From the cell containing the given text, extract its center point as [X, Y] coordinate. 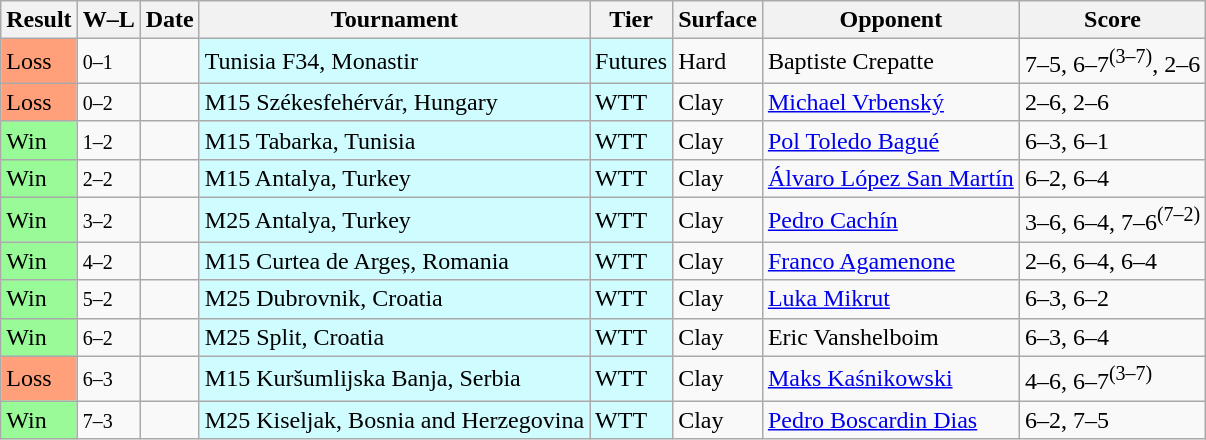
2–6, 6–4, 6–4 [1112, 261]
6–2, 7–5 [1112, 420]
Álvaro López San Martín [890, 178]
M15 Antalya, Turkey [394, 178]
3–2 [108, 220]
6–3, 6–2 [1112, 299]
Hard [718, 62]
6–3, 6–1 [1112, 140]
M25 Dubrovnik, Croatia [394, 299]
2–2 [108, 178]
Opponent [890, 20]
Maks Kaśnikowski [890, 378]
Michael Vrbenský [890, 102]
0–1 [108, 62]
5–2 [108, 299]
Tunisia F34, Monastir [394, 62]
Eric Vanshelboim [890, 337]
Surface [718, 20]
2–6, 2–6 [1112, 102]
M25 Antalya, Turkey [394, 220]
Tier [632, 20]
W–L [108, 20]
Tournament [394, 20]
7–5, 6–7(3–7), 2–6 [1112, 62]
Franco Agamenone [890, 261]
Luka Mikrut [890, 299]
Futures [632, 62]
Result [39, 20]
7–3 [108, 420]
6–3, 6–4 [1112, 337]
Pedro Cachín [890, 220]
M15 Curtea de Argeș, Romania [394, 261]
6–2 [108, 337]
4–6, 6–7(3–7) [1112, 378]
Pol Toledo Bagué [890, 140]
1–2 [108, 140]
0–2 [108, 102]
Score [1112, 20]
3–6, 6–4, 7–6(7–2) [1112, 220]
6–2, 6–4 [1112, 178]
M15 Tabarka, Tunisia [394, 140]
M15 Kuršumlijska Banja, Serbia [394, 378]
Pedro Boscardin Dias [890, 420]
4–2 [108, 261]
Baptiste Crepatte [890, 62]
M25 Split, Croatia [394, 337]
Date [170, 20]
M15 Székesfehérvár, Hungary [394, 102]
6–3 [108, 378]
M25 Kiseljak, Bosnia and Herzegovina [394, 420]
